For the text-containing cell, return its midpoint in [X, Y] coordinate format. 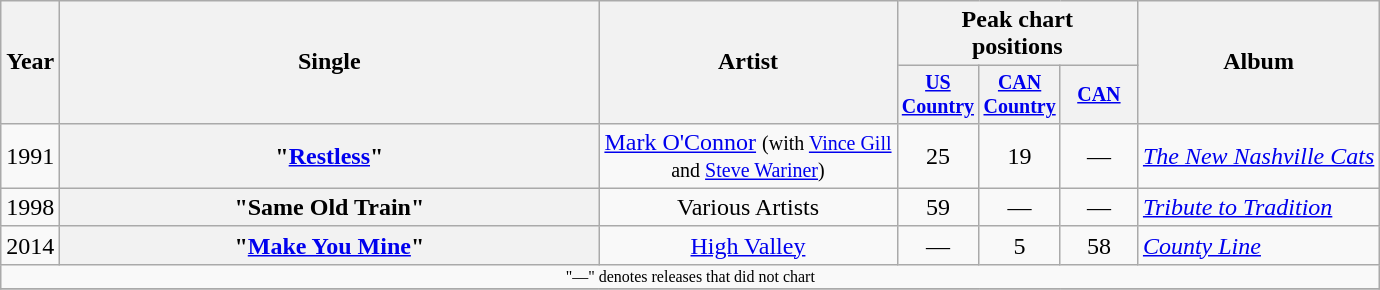
2014 [30, 245]
The New Nashville Cats [1258, 156]
19 [1020, 156]
25 [938, 156]
Mark O'Connor (with Vince Gilland Steve Wariner) [748, 156]
58 [1098, 245]
5 [1020, 245]
1991 [30, 156]
Year [30, 62]
US Country [938, 94]
Various Artists [748, 207]
"Same Old Train" [330, 207]
"—" denotes releases that did not chart [690, 276]
Album [1258, 62]
Artist [748, 62]
59 [938, 207]
CAN [1098, 94]
High Valley [748, 245]
"Restless" [330, 156]
County Line [1258, 245]
"Make You Mine" [330, 245]
Single [330, 62]
CAN Country [1020, 94]
1998 [30, 207]
Peak chartpositions [1017, 34]
Tribute to Tradition [1258, 207]
